Provide the [X, Y] coordinate of the cell's center where the given text is located.  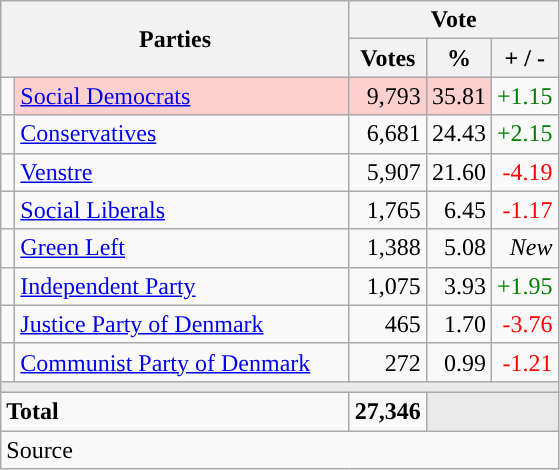
-3.76 [524, 324]
272 [388, 362]
24.43 [458, 134]
21.60 [458, 172]
1,075 [388, 286]
3.93 [458, 286]
-1.17 [524, 210]
6.45 [458, 210]
+1.95 [524, 286]
Vote [454, 20]
Social Democrats [182, 96]
+ / - [524, 58]
0.99 [458, 362]
Communist Party of Denmark [182, 362]
Conservatives [182, 134]
465 [388, 324]
1.70 [458, 324]
+1.15 [524, 96]
Total [176, 411]
Independent Party [182, 286]
% [458, 58]
Green Left [182, 248]
Parties [176, 39]
9,793 [388, 96]
5,907 [388, 172]
27,346 [388, 411]
1,388 [388, 248]
5.08 [458, 248]
Social Liberals [182, 210]
-1.21 [524, 362]
6,681 [388, 134]
35.81 [458, 96]
New [524, 248]
Votes [388, 58]
1,765 [388, 210]
-4.19 [524, 172]
+2.15 [524, 134]
Venstre [182, 172]
Justice Party of Denmark [182, 324]
Source [280, 449]
